From the cell containing the given text, extract its center point as [x, y] coordinate. 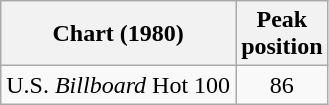
86 [282, 85]
Chart (1980) [118, 34]
Peakposition [282, 34]
U.S. Billboard Hot 100 [118, 85]
